Identify which cell holds the provided text, then report its [x, y] central coordinate. 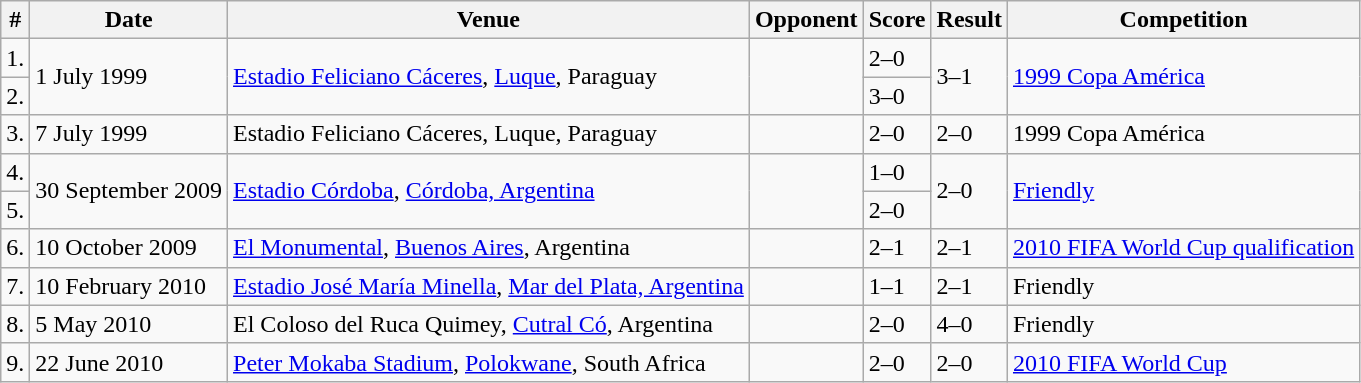
1 July 1999 [129, 77]
8. [16, 324]
9. [16, 362]
Peter Mokaba Stadium, Polokwane, South Africa [489, 362]
Date [129, 20]
4–0 [969, 324]
El Coloso del Ruca Quimey, Cutral Có, Argentina [489, 324]
2010 FIFA World Cup [1183, 362]
3–1 [969, 77]
El Monumental, Buenos Aires, Argentina [489, 248]
1–1 [897, 286]
3. [16, 134]
Estadio Córdoba, Córdoba, Argentina [489, 191]
6. [16, 248]
2010 FIFA World Cup qualification [1183, 248]
2. [16, 96]
7 July 1999 [129, 134]
30 September 2009 [129, 191]
Opponent [806, 20]
1. [16, 58]
3–0 [897, 96]
1–0 [897, 172]
Competition [1183, 20]
Estadio José María Minella, Mar del Plata, Argentina [489, 286]
Venue [489, 20]
22 June 2010 [129, 362]
# [16, 20]
7. [16, 286]
4. [16, 172]
Result [969, 20]
5. [16, 210]
Score [897, 20]
5 May 2010 [129, 324]
10 February 2010 [129, 286]
10 October 2009 [129, 248]
